Identify which cell holds the provided text, then report its [X, Y] central coordinate. 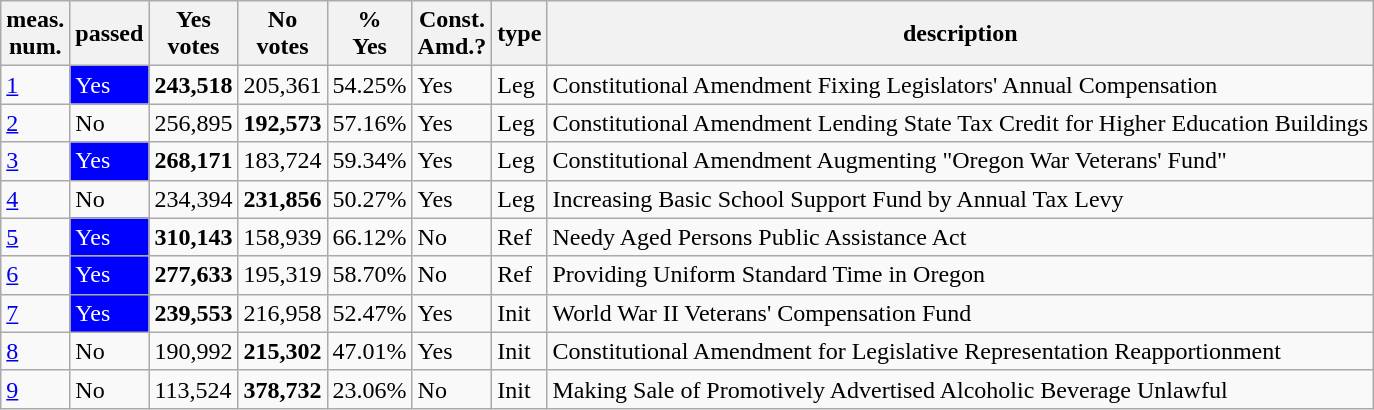
47.01% [370, 351]
Needy Aged Persons Public Assistance Act [960, 237]
183,724 [282, 161]
8 [36, 351]
Constitutional Amendment for Legislative Representation Reapportionment [960, 351]
239,553 [194, 313]
%Yes [370, 34]
66.12% [370, 237]
50.27% [370, 199]
Providing Uniform Standard Time in Oregon [960, 275]
52.47% [370, 313]
113,524 [194, 389]
5 [36, 237]
Yesvotes [194, 34]
Constitutional Amendment Augmenting "Oregon War Veterans' Fund" [960, 161]
6 [36, 275]
4 [36, 199]
23.06% [370, 389]
Constitutional Amendment Fixing Legislators' Annual Compensation [960, 85]
Making Sale of Promotively Advertised Alcoholic Beverage Unlawful [960, 389]
215,302 [282, 351]
190,992 [194, 351]
205,361 [282, 85]
Constitutional Amendment Lending State Tax Credit for Higher Education Buildings [960, 123]
277,633 [194, 275]
passed [110, 34]
Increasing Basic School Support Fund by Annual Tax Levy [960, 199]
type [520, 34]
7 [36, 313]
3 [36, 161]
256,895 [194, 123]
57.16% [370, 123]
World War II Veterans' Compensation Fund [960, 313]
2 [36, 123]
195,319 [282, 275]
9 [36, 389]
Const.Amd.? [452, 34]
meas.num. [36, 34]
158,939 [282, 237]
description [960, 34]
268,171 [194, 161]
59.34% [370, 161]
243,518 [194, 85]
54.25% [370, 85]
1 [36, 85]
58.70% [370, 275]
231,856 [282, 199]
378,732 [282, 389]
310,143 [194, 237]
216,958 [282, 313]
234,394 [194, 199]
192,573 [282, 123]
Novotes [282, 34]
